Scan for the cell matching the given text and deliver its (x, y) coordinate at center. 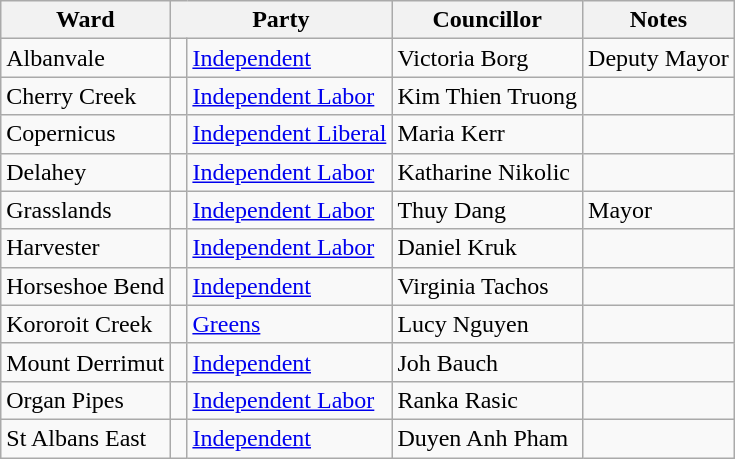
Kim Thien Truong (488, 96)
Independent Liberal (290, 134)
Ranka Rasic (488, 400)
Victoria Borg (488, 58)
Albanvale (86, 58)
Organ Pipes (86, 400)
Mount Derrimut (86, 362)
Delahey (86, 172)
Maria Kerr (488, 134)
Notes (659, 20)
Virginia Tachos (488, 286)
Harvester (86, 248)
Horseshoe Bend (86, 286)
Duyen Anh Pham (488, 438)
Greens (290, 324)
Deputy Mayor (659, 58)
Thuy Dang (488, 210)
Cherry Creek (86, 96)
Joh Bauch (488, 362)
Katharine Nikolic (488, 172)
Daniel Kruk (488, 248)
Party (281, 20)
Grasslands (86, 210)
Copernicus (86, 134)
Kororoit Creek (86, 324)
Ward (86, 20)
St Albans East (86, 438)
Lucy Nguyen (488, 324)
Councillor (488, 20)
Mayor (659, 210)
